Detect which cell encompasses the target text, then output its (x, y) center coordinate. 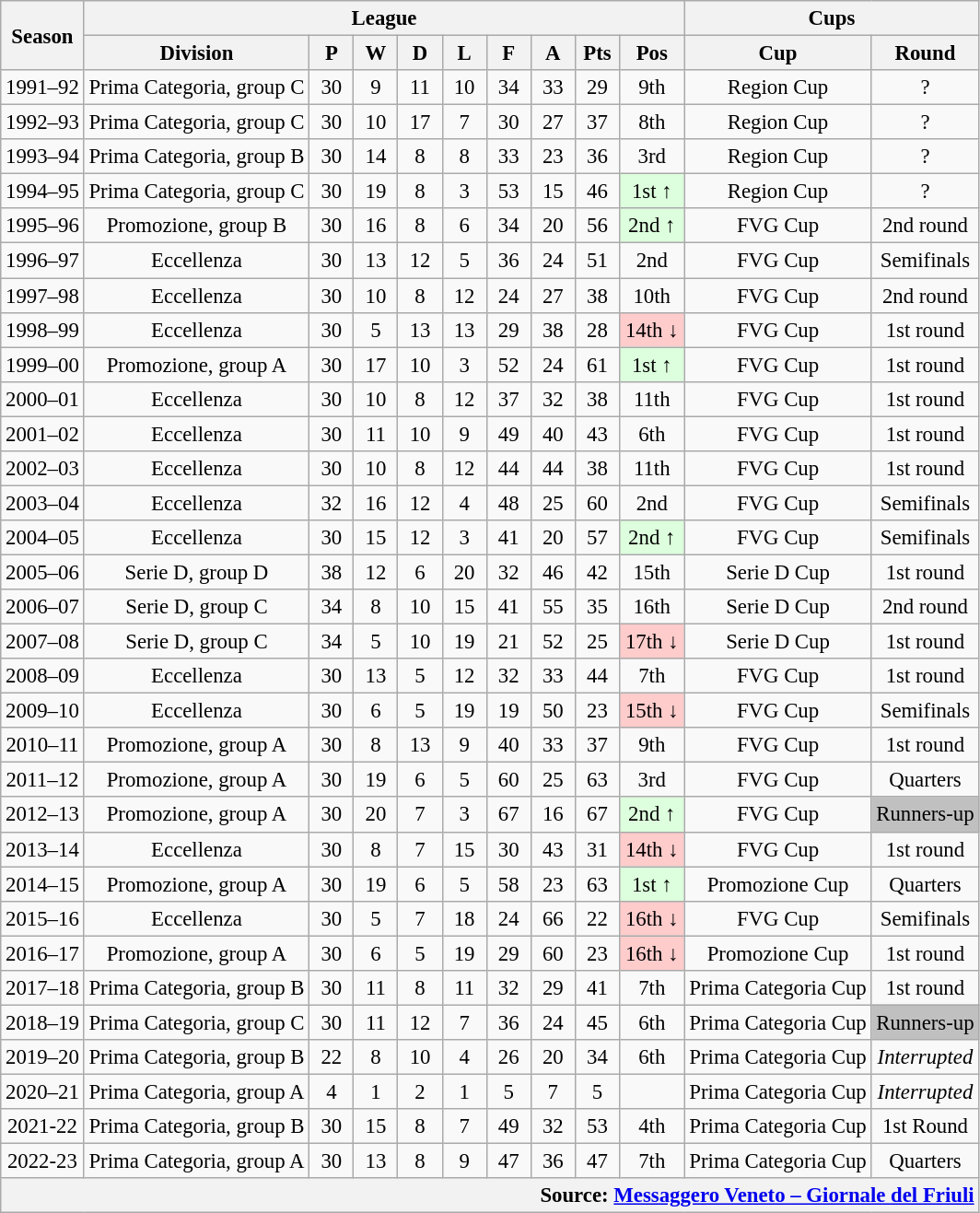
2003–04 (42, 503)
15th (652, 572)
2004–05 (42, 538)
50 (553, 711)
2016–17 (42, 953)
2002–03 (42, 469)
18 (464, 918)
42 (597, 572)
Cup (777, 53)
1993–94 (42, 157)
2009–10 (42, 711)
Promozione, group B (197, 226)
48 (508, 503)
2021-22 (42, 1126)
2011–12 (42, 780)
W (376, 53)
51 (597, 261)
1999–00 (42, 365)
15th ↓ (652, 711)
2 (420, 1091)
1st Round (925, 1126)
26 (508, 1057)
66 (553, 918)
2014–15 (42, 884)
56 (597, 226)
2019–20 (42, 1057)
2010–11 (42, 745)
Season (42, 35)
2008–09 (42, 676)
28 (597, 330)
2000–01 (42, 399)
1995–96 (42, 226)
61 (597, 365)
Serie D, group D (197, 572)
2017–18 (42, 988)
2005–06 (42, 572)
Cups (832, 18)
1992–93 (42, 122)
14 (376, 157)
1991–92 (42, 87)
4th (652, 1126)
55 (553, 607)
45 (597, 1022)
2001–02 (42, 434)
Source: Messaggero Veneto – Giornale del Friuli (490, 1196)
16th (652, 607)
57 (597, 538)
2015–16 (42, 918)
2022-23 (42, 1161)
2020–21 (42, 1091)
2018–19 (42, 1022)
F (508, 53)
Pos (652, 53)
58 (508, 884)
Pts (597, 53)
10th (652, 296)
17th ↓ (652, 642)
P (332, 53)
31 (597, 849)
L (464, 53)
2007–08 (42, 642)
2006–07 (42, 607)
8th (652, 122)
1996–97 (42, 261)
D (420, 53)
1997–98 (42, 296)
21 (508, 642)
Round (925, 53)
Division (197, 53)
2012–13 (42, 815)
1998–99 (42, 330)
A (553, 53)
35 (597, 607)
2013–14 (42, 849)
1994–95 (42, 192)
League (384, 18)
